Find where the given text appears and provide that cell's center as (x, y) coordinate. 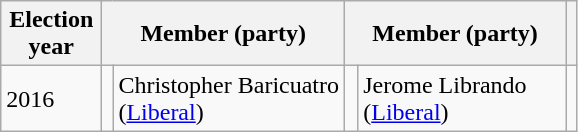
Jerome Librando(Liberal) (462, 98)
Christopher Baricuatro(Liberal) (229, 98)
Electionyear (52, 34)
2016 (52, 98)
